Return the (x, y) coordinate for the center point of the cell that contains the specified text.  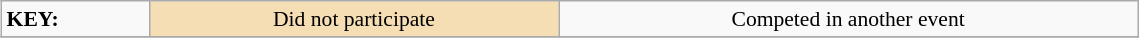
Did not participate (354, 19)
Competed in another event (848, 19)
KEY: (76, 19)
